Provide the (X, Y) coordinate of the cell's center where the given text is located.  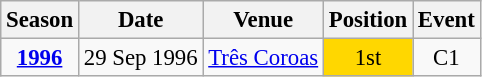
Season (40, 20)
Date (140, 20)
C1 (447, 58)
Três Coroas (264, 58)
Venue (264, 20)
1st (368, 58)
29 Sep 1996 (140, 58)
1996 (40, 58)
Event (447, 20)
Position (368, 20)
